Find where the given text appears and provide that cell's center as [X, Y] coordinate. 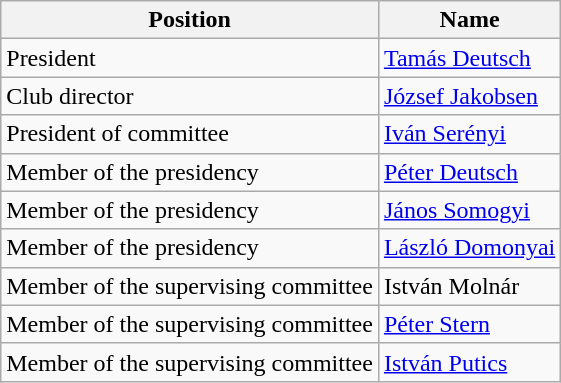
Tamás Deutsch [469, 58]
István Molnár [469, 286]
Club director [190, 96]
President of committee [190, 134]
President [190, 58]
István Putics [469, 362]
Name [469, 20]
László Domonyai [469, 248]
Position [190, 20]
József Jakobsen [469, 96]
János Somogyi [469, 210]
Péter Deutsch [469, 172]
Péter Stern [469, 324]
Iván Serényi [469, 134]
